Scan for the cell matching the given text and deliver its (X, Y) coordinate at center. 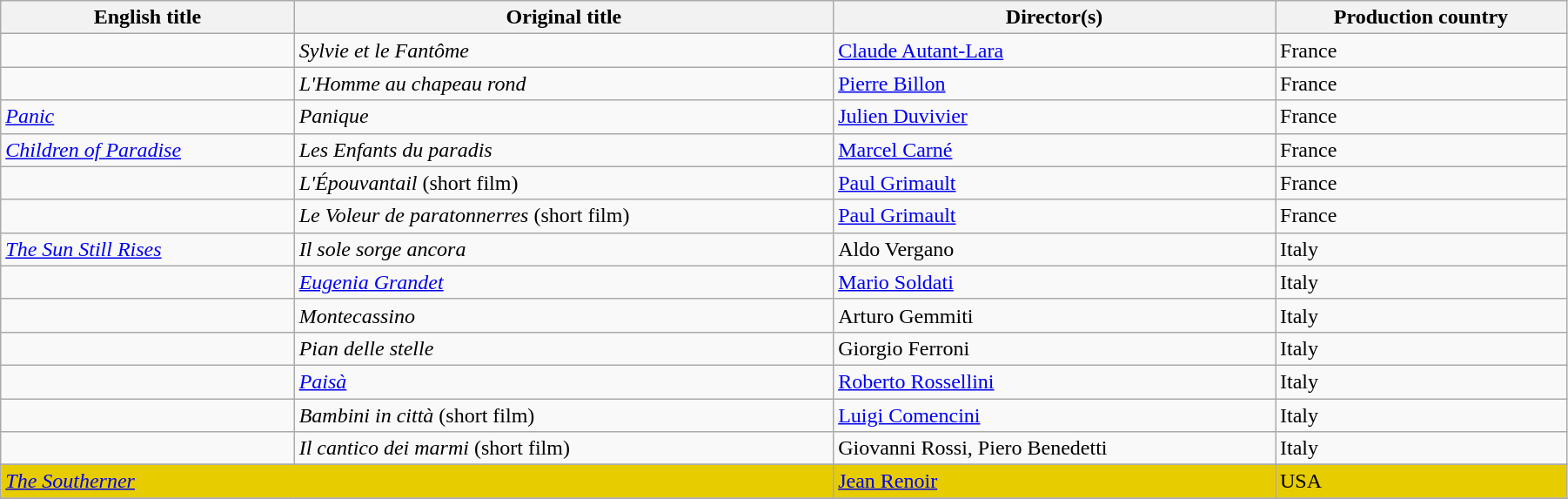
Pian delle stelle (564, 348)
Julien Duvivier (1055, 117)
Il sole sorge ancora (564, 249)
Children of Paradise (148, 150)
L'Épouvantail (short film) (564, 183)
Claude Autant-Lara (1055, 51)
Panique (564, 117)
L'Homme au chapeau rond (564, 84)
The Southerner (418, 482)
Original title (564, 17)
Giorgio Ferroni (1055, 348)
English title (148, 17)
Director(s) (1055, 17)
Marcel Carné (1055, 150)
Il cantico dei marmi (short film) (564, 448)
Production country (1422, 17)
Bambini in città (short film) (564, 415)
Roberto Rossellini (1055, 381)
Arturo Gemmiti (1055, 315)
Sylvie et le Fantôme (564, 51)
Giovanni Rossi, Piero Benedetti (1055, 448)
Eugenia Grandet (564, 282)
The Sun Still Rises (148, 249)
USA (1422, 482)
Aldo Vergano (1055, 249)
Pierre Billon (1055, 84)
Luigi Comencini (1055, 415)
Les Enfants du paradis (564, 150)
Panic (148, 117)
Montecassino (564, 315)
Le Voleur de paratonnerres (short film) (564, 216)
Jean Renoir (1055, 482)
Mario Soldati (1055, 282)
Paisà (564, 381)
